Output the [X, Y] coordinate of the center of the cell containing the given text.  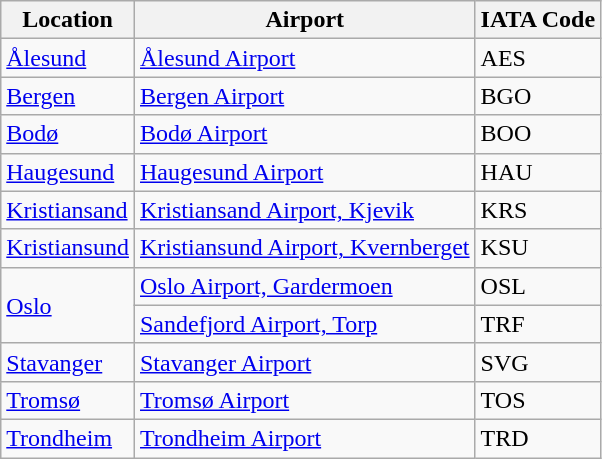
Oslo Airport, Gardermoen [304, 286]
AES [538, 58]
Trondheim Airport [304, 438]
Airport [304, 20]
Bodø [68, 134]
SVG [538, 362]
Kristiansund [68, 248]
KSU [538, 248]
TRF [538, 324]
Oslo [68, 305]
Stavanger Airport [304, 362]
Tromsø [68, 400]
Kristiansund Airport, Kvernberget [304, 248]
Haugesund Airport [304, 172]
Location [68, 20]
BGO [538, 96]
IATA Code [538, 20]
TRD [538, 438]
Bergen Airport [304, 96]
Stavanger [68, 362]
HAU [538, 172]
KRS [538, 210]
Kristiansand [68, 210]
Sandefjord Airport, Torp [304, 324]
Haugesund [68, 172]
BOO [538, 134]
Ålesund Airport [304, 58]
Trondheim [68, 438]
TOS [538, 400]
Tromsø Airport [304, 400]
Bodø Airport [304, 134]
Ålesund [68, 58]
OSL [538, 286]
Kristiansand Airport, Kjevik [304, 210]
Bergen [68, 96]
